Determine the [X, Y] coordinate at the center of the cell enclosing the given text.  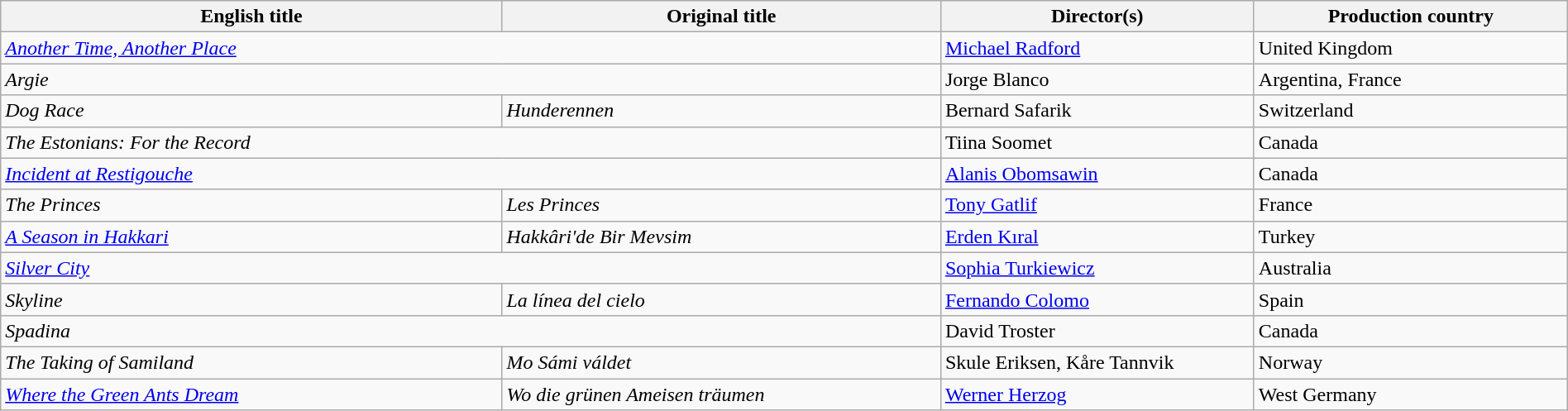
Switzerland [1411, 111]
The Taking of Samiland [251, 362]
Skyline [251, 299]
Alanis Obomsawin [1097, 174]
Incident at Restigouche [471, 174]
A Season in Hakkari [251, 237]
Jorge Blanco [1097, 79]
Production country [1411, 17]
Mo Sámi váldet [721, 362]
Another Time, Another Place [471, 48]
Argie [471, 79]
Spadina [471, 331]
Where the Green Ants Dream [251, 394]
Wo die grünen Ameisen träumen [721, 394]
Hunderennen [721, 111]
United Kingdom [1411, 48]
Les Princes [721, 205]
The Estonians: For the Record [471, 142]
Original title [721, 17]
Tony Gatlif [1097, 205]
France [1411, 205]
Argentina, France [1411, 79]
Michael Radford [1097, 48]
David Troster [1097, 331]
Hakkâri'de Bir Mevsim [721, 237]
Sophia Turkiewicz [1097, 268]
Werner Herzog [1097, 394]
West Germany [1411, 394]
Spain [1411, 299]
La línea del cielo [721, 299]
Tiina Soomet [1097, 142]
Bernard Safarik [1097, 111]
English title [251, 17]
The Princes [251, 205]
Dog Race [251, 111]
Skule Eriksen, Kåre Tannvik [1097, 362]
Turkey [1411, 237]
Fernando Colomo [1097, 299]
Silver City [471, 268]
Erden Kıral [1097, 237]
Australia [1411, 268]
Norway [1411, 362]
Director(s) [1097, 17]
